Find where the given text appears and provide that cell's center as [x, y] coordinate. 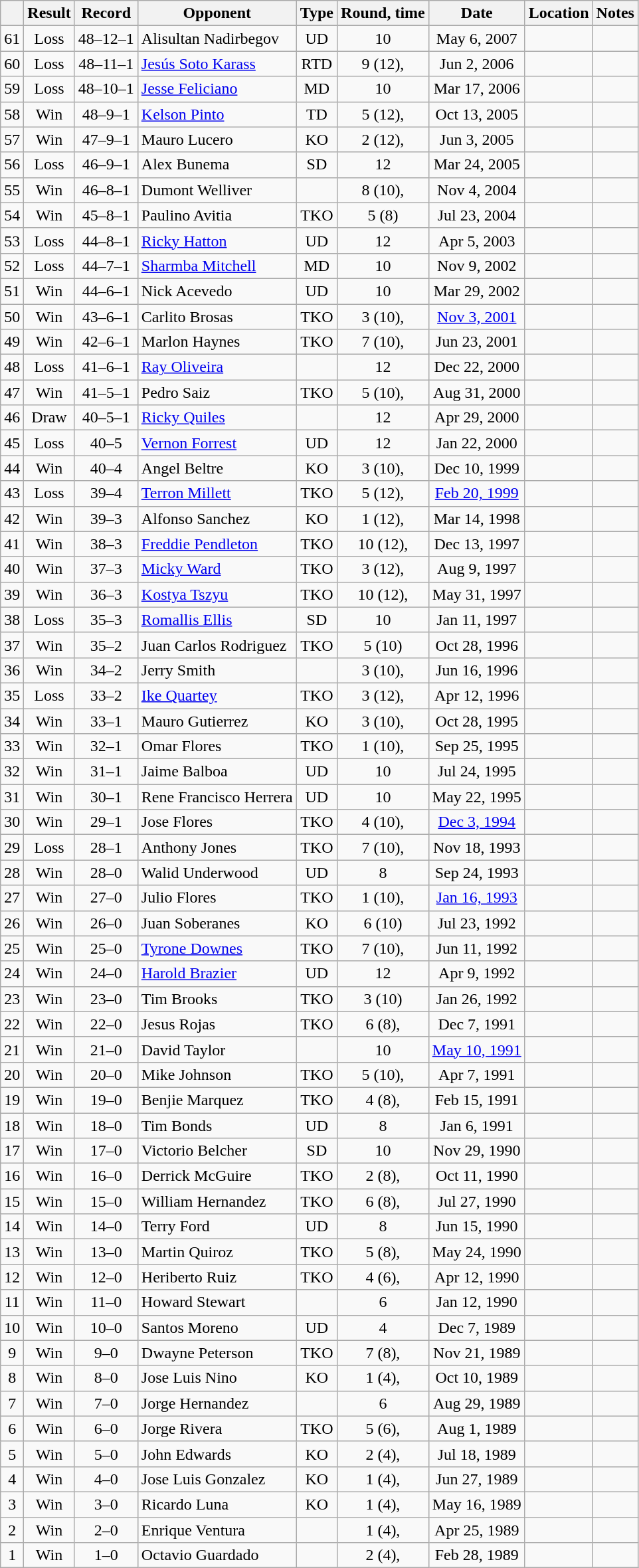
34–2 [106, 670]
47 [12, 392]
Feb 15, 1991 [477, 1100]
Jerry Smith [217, 670]
Jaime Balboa [217, 772]
41–5–1 [106, 392]
May 22, 1995 [477, 797]
51 [12, 291]
Romallis Ellis [217, 620]
33–1 [106, 721]
24 [12, 974]
TD [316, 114]
Freddie Pendleton [217, 544]
44 [12, 468]
11–0 [106, 1302]
Jul 18, 1989 [477, 1454]
Anthony Jones [217, 847]
Kelson Pinto [217, 114]
59 [12, 89]
36 [12, 670]
William Hernandez [217, 1201]
37–3 [106, 569]
Ricardo Luna [217, 1504]
30 [12, 822]
8–0 [106, 1378]
43–6–1 [106, 317]
46–9–1 [106, 165]
Date [477, 13]
60 [12, 64]
Jun 16, 1996 [477, 670]
42–6–1 [106, 342]
Notes [615, 13]
16 [12, 1176]
18 [12, 1126]
Aug 31, 2000 [477, 392]
25 [12, 948]
2 (8), [383, 1176]
4 (10), [383, 822]
15 [12, 1201]
3 [12, 1504]
40–5–1 [106, 418]
20 [12, 1075]
21 [12, 1049]
Nov 18, 1993 [477, 847]
27 [12, 898]
Apr 12, 1996 [477, 695]
May 31, 1997 [477, 594]
17 [12, 1151]
Tim Brooks [217, 999]
9 [12, 1353]
Jan 22, 2000 [477, 443]
Jan 6, 1991 [477, 1126]
David Taylor [217, 1049]
44–7–1 [106, 266]
Tyrone Downes [217, 948]
Heriberto Ruiz [217, 1277]
7 (8), [383, 1353]
Jul 27, 1990 [477, 1201]
9 (12), [383, 64]
Kostya Tszyu [217, 594]
Terron Millett [217, 493]
Jan 11, 1997 [477, 620]
23 [12, 999]
45 [12, 443]
Rene Francisco Herrera [217, 797]
35–2 [106, 645]
31 [12, 797]
39–4 [106, 493]
14 [12, 1227]
Ricky Quiles [217, 418]
Apr 9, 1992 [477, 974]
3 (10) [383, 999]
May 6, 2007 [477, 39]
15–0 [106, 1201]
31–1 [106, 772]
57 [12, 139]
Juan Soberanes [217, 923]
Dwayne Peterson [217, 1353]
5–0 [106, 1454]
8 (10), [383, 190]
38 [12, 620]
Jesús Soto Karass [217, 64]
2–0 [106, 1529]
1–0 [106, 1555]
Jul 23, 1992 [477, 923]
1 (12), [383, 519]
50 [12, 317]
26 [12, 923]
41–6–1 [106, 367]
4 (6), [383, 1277]
Mar 29, 2002 [477, 291]
37 [12, 645]
Derrick McGuire [217, 1176]
Jun 27, 1989 [477, 1479]
5 (8), [383, 1252]
6–0 [106, 1429]
Tim Bonds [217, 1126]
33 [12, 746]
32 [12, 772]
Alex Bunema [217, 165]
May 16, 1989 [477, 1504]
33–2 [106, 695]
Jun 23, 2001 [477, 342]
21–0 [106, 1049]
23–0 [106, 999]
Ricky Hatton [217, 240]
48–11–1 [106, 64]
35–3 [106, 620]
4–0 [106, 1479]
Dec 10, 1999 [477, 468]
5 [12, 1454]
Angel Beltre [217, 468]
Result [49, 13]
5 (10) [383, 645]
Ray Oliveira [217, 367]
56 [12, 165]
Alisultan Nadirbegov [217, 39]
47–9–1 [106, 139]
Martin Quiroz [217, 1252]
49 [12, 342]
46 [12, 418]
39 [12, 594]
Aug 9, 1997 [477, 569]
48–9–1 [106, 114]
Mar 14, 1998 [477, 519]
45–8–1 [106, 215]
Feb 20, 1999 [477, 493]
36–3 [106, 594]
Jose Luis Gonzalez [217, 1479]
10–0 [106, 1328]
Jose Flores [217, 822]
Oct 10, 1989 [477, 1378]
22 [12, 1024]
12–0 [106, 1277]
Jan 26, 1992 [477, 999]
54 [12, 215]
11 [12, 1302]
40 [12, 569]
Victorio Belcher [217, 1151]
9–0 [106, 1353]
40–4 [106, 468]
5 (8) [383, 215]
Santos Moreno [217, 1328]
29 [12, 847]
Aug 1, 1989 [477, 1429]
Opponent [217, 13]
19–0 [106, 1100]
Round, time [383, 13]
Julio Flores [217, 898]
Oct 11, 1990 [477, 1176]
May 24, 1990 [477, 1252]
48–12–1 [106, 39]
Vernon Forrest [217, 443]
Dec 13, 1997 [477, 544]
3–0 [106, 1504]
Sep 24, 1993 [477, 873]
Sharmba Mitchell [217, 266]
Pedro Saiz [217, 392]
19 [12, 1100]
Mauro Lucero [217, 139]
22–0 [106, 1024]
Jun 3, 2005 [477, 139]
Apr 5, 2003 [477, 240]
48 [12, 367]
Type [316, 13]
Jul 23, 2004 [477, 215]
30–1 [106, 797]
Dec 3, 1994 [477, 822]
Nick Acevedo [217, 291]
Jun 11, 1992 [477, 948]
40–5 [106, 443]
Nov 4, 2004 [477, 190]
Mar 24, 2005 [477, 165]
Sep 25, 1995 [477, 746]
Nov 3, 2001 [477, 317]
Jun 15, 1990 [477, 1227]
Carlito Brosas [217, 317]
5 (6), [383, 1429]
16–0 [106, 1176]
17–0 [106, 1151]
May 10, 1991 [477, 1049]
Juan Carlos Rodriguez [217, 645]
46–8–1 [106, 190]
58 [12, 114]
35 [12, 695]
24–0 [106, 974]
Mike Johnson [217, 1075]
Micky Ward [217, 569]
28–0 [106, 873]
Nov 9, 2002 [477, 266]
53 [12, 240]
44–8–1 [106, 240]
Nov 29, 1990 [477, 1151]
Jorge Hernandez [217, 1403]
48–10–1 [106, 89]
Location [559, 13]
Jesse Feliciano [217, 89]
1 [12, 1555]
Dumont Welliver [217, 190]
John Edwards [217, 1454]
Mauro Gutierrez [217, 721]
Apr 7, 1991 [477, 1075]
Dec 22, 2000 [477, 367]
Jorge Rivera [217, 1429]
7–0 [106, 1403]
Jose Luis Nino [217, 1378]
2 (12), [383, 139]
Oct 13, 2005 [477, 114]
Nov 21, 1989 [477, 1353]
32–1 [106, 746]
27–0 [106, 898]
26–0 [106, 923]
Ike Quartey [217, 695]
20–0 [106, 1075]
7 [12, 1403]
Jul 24, 1995 [477, 772]
Jan 16, 1993 [477, 898]
Omar Flores [217, 746]
Benjie Marquez [217, 1100]
55 [12, 190]
34 [12, 721]
4 (8), [383, 1100]
Jesus Rojas [217, 1024]
RTD [316, 64]
29–1 [106, 822]
18–0 [106, 1126]
Alfonso Sanchez [217, 519]
13–0 [106, 1252]
Dec 7, 1989 [477, 1328]
Dec 7, 1991 [477, 1024]
43 [12, 493]
6 (10) [383, 923]
14–0 [106, 1227]
52 [12, 266]
25–0 [106, 948]
39–3 [106, 519]
28 [12, 873]
41 [12, 544]
Record [106, 13]
Terry Ford [217, 1227]
Oct 28, 1996 [477, 645]
28–1 [106, 847]
38–3 [106, 544]
Apr 12, 1990 [477, 1277]
2 [12, 1529]
44–6–1 [106, 291]
Apr 25, 1989 [477, 1529]
Marlon Haynes [217, 342]
Mar 17, 2006 [477, 89]
Harold Brazier [217, 974]
Draw [49, 418]
Enrique Ventura [217, 1529]
42 [12, 519]
Walid Underwood [217, 873]
Feb 28, 1989 [477, 1555]
Howard Stewart [217, 1302]
Paulino Avitia [217, 215]
Apr 29, 2000 [477, 418]
Oct 28, 1995 [477, 721]
13 [12, 1252]
Jun 2, 2006 [477, 64]
Octavio Guardado [217, 1555]
Aug 29, 1989 [477, 1403]
Jan 12, 1990 [477, 1302]
61 [12, 39]
